Pinpoint the cell where the given text exists, returning its (X, Y) midpoint coordinate. 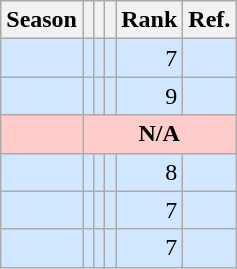
Season (42, 20)
Ref. (210, 20)
9 (150, 96)
N/A (158, 134)
Rank (150, 20)
8 (150, 172)
